Search for the cell housing the specified text and yield its [X, Y] center coordinate. 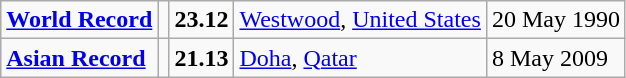
20 May 1990 [556, 20]
Doha, Qatar [360, 58]
8 May 2009 [556, 58]
World Record [80, 20]
21.13 [202, 58]
Asian Record [80, 58]
Westwood, United States [360, 20]
23.12 [202, 20]
